Return [X, Y] of the center of cell containing provided text 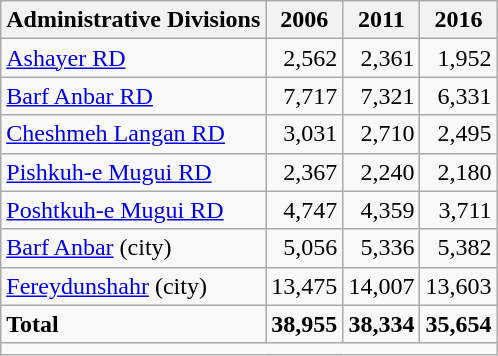
2016 [458, 20]
Poshtkuh-e Mugui RD [134, 210]
2,180 [458, 172]
1,952 [458, 58]
Fereydunshahr (city) [134, 286]
Cheshmeh Langan RD [134, 134]
2,240 [382, 172]
13,475 [304, 286]
Ashayer RD [134, 58]
7,717 [304, 96]
13,603 [458, 286]
38,334 [382, 324]
2,710 [382, 134]
14,007 [382, 286]
3,031 [304, 134]
5,382 [458, 248]
2006 [304, 20]
Barf Anbar RD [134, 96]
5,056 [304, 248]
Total [134, 324]
4,747 [304, 210]
35,654 [458, 324]
2,562 [304, 58]
2,361 [382, 58]
38,955 [304, 324]
2,495 [458, 134]
7,321 [382, 96]
Administrative Divisions [134, 20]
Barf Anbar (city) [134, 248]
6,331 [458, 96]
Pishkuh-e Mugui RD [134, 172]
4,359 [382, 210]
3,711 [458, 210]
2,367 [304, 172]
2011 [382, 20]
5,336 [382, 248]
